Locate the cell with the specified text and output its [x, y] center coordinate. 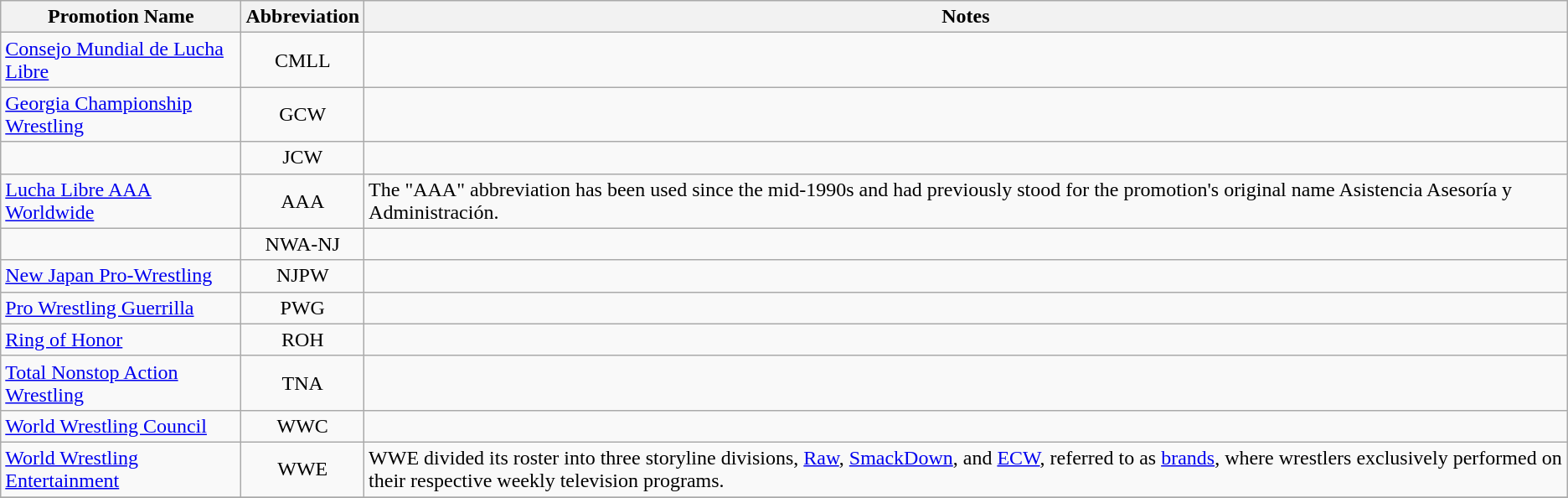
WWC [303, 426]
New Japan Pro-Wrestling [121, 276]
Pro Wrestling Guerrilla [121, 308]
Lucha Libre AAA Worldwide [121, 201]
Notes [967, 17]
World Wrestling Entertainment [121, 469]
TNA [303, 382]
WWE [303, 469]
GCW [303, 114]
Total Nonstop Action Wrestling [121, 382]
AAA [303, 201]
Consejo Mundial de Lucha Libre [121, 60]
Ring of Honor [121, 340]
ROH [303, 340]
JCW [303, 158]
NJPW [303, 276]
Promotion Name [121, 17]
PWG [303, 308]
World Wrestling Council [121, 426]
Georgia Championship Wrestling [121, 114]
CMLL [303, 60]
NWA-NJ [303, 244]
Abbreviation [303, 17]
